Locate the cell with the specified text and output its [X, Y] center coordinate. 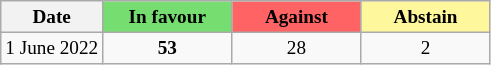
In favour [168, 17]
53 [168, 48]
Against [296, 17]
2 [426, 48]
28 [296, 48]
Date [52, 17]
Abstain [426, 17]
1 June 2022 [52, 48]
